Return the [X, Y] coordinate for the center point of the cell that contains the specified text.  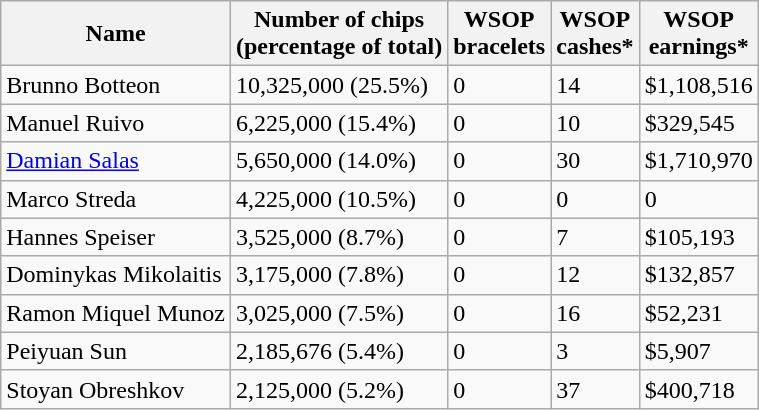
3,025,000 (7.5%) [338, 313]
Marco Streda [116, 199]
WSOPcashes* [595, 34]
7 [595, 237]
$1,108,516 [698, 85]
$105,193 [698, 237]
Brunno Botteon [116, 85]
14 [595, 85]
5,650,000 (14.0%) [338, 161]
37 [595, 389]
30 [595, 161]
$132,857 [698, 275]
4,225,000 (10.5%) [338, 199]
Peiyuan Sun [116, 351]
3,525,000 (8.7%) [338, 237]
2,185,676 (5.4%) [338, 351]
Dominykas Mikolaitis [116, 275]
Ramon Miquel Munoz [116, 313]
10,325,000 (25.5%) [338, 85]
$52,231 [698, 313]
10 [595, 123]
2,125,000 (5.2%) [338, 389]
WSOPbracelets [500, 34]
Damian Salas [116, 161]
3,175,000 (7.8%) [338, 275]
$329,545 [698, 123]
$400,718 [698, 389]
Stoyan Obreshkov [116, 389]
3 [595, 351]
Hannes Speiser [116, 237]
6,225,000 (15.4%) [338, 123]
WSOPearnings* [698, 34]
Manuel Ruivo [116, 123]
$5,907 [698, 351]
$1,710,970 [698, 161]
16 [595, 313]
Number of chips(percentage of total) [338, 34]
12 [595, 275]
Name [116, 34]
